For the text-containing cell, return its midpoint in [X, Y] coordinate format. 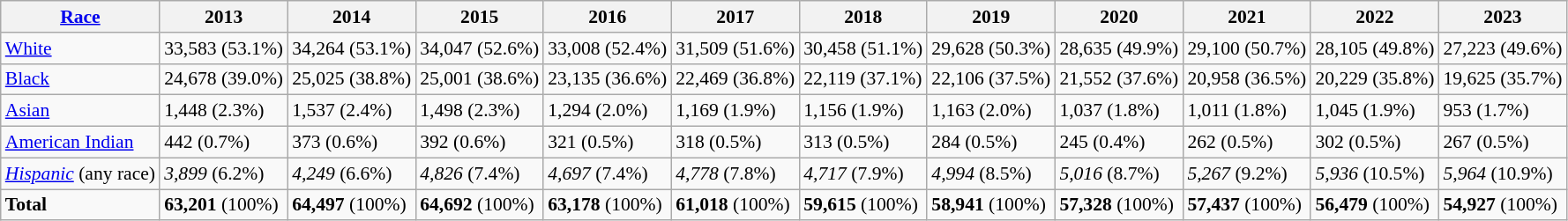
392 (0.6%) [480, 143]
2016 [607, 17]
5,267 (9.2%) [1247, 173]
4,778 (7.8%) [735, 173]
1,448 (2.3%) [224, 111]
284 (0.5%) [991, 143]
302 (0.5%) [1374, 143]
61,018 (100%) [735, 205]
5,964 (10.9%) [1503, 173]
1,163 (2.0%) [991, 111]
25,001 (38.6%) [480, 79]
262 (0.5%) [1247, 143]
2015 [480, 17]
2018 [862, 17]
4,697 (7.4%) [607, 173]
Asian [80, 111]
5,016 (8.7%) [1118, 173]
White [80, 48]
1,169 (1.9%) [735, 111]
31,509 (51.6%) [735, 48]
22,106 (37.5%) [991, 79]
24,678 (39.0%) [224, 79]
5,936 (10.5%) [1374, 173]
American Indian [80, 143]
28,635 (49.9%) [1118, 48]
20,958 (36.5%) [1247, 79]
318 (0.5%) [735, 143]
4,717 (7.9%) [862, 173]
1,294 (2.0%) [607, 111]
313 (0.5%) [862, 143]
1,011 (1.8%) [1247, 111]
1,045 (1.9%) [1374, 111]
22,119 (37.1%) [862, 79]
1,156 (1.9%) [862, 111]
57,437 (100%) [1247, 205]
267 (0.5%) [1503, 143]
54,927 (100%) [1503, 205]
1,498 (2.3%) [480, 111]
33,008 (52.4%) [607, 48]
63,201 (100%) [224, 205]
59,615 (100%) [862, 205]
33,583 (53.1%) [224, 48]
3,899 (6.2%) [224, 173]
4,994 (8.5%) [991, 173]
245 (0.4%) [1118, 143]
34,264 (53.1%) [351, 48]
Black [80, 79]
Hispanic (any race) [80, 173]
27,223 (49.6%) [1503, 48]
56,479 (100%) [1374, 205]
58,941 (100%) [991, 205]
1,537 (2.4%) [351, 111]
2022 [1374, 17]
29,100 (50.7%) [1247, 48]
1,037 (1.8%) [1118, 111]
64,692 (100%) [480, 205]
4,249 (6.6%) [351, 173]
Total [80, 205]
20,229 (35.8%) [1374, 79]
19,625 (35.7%) [1503, 79]
23,135 (36.6%) [607, 79]
30,458 (51.1%) [862, 48]
64,497 (100%) [351, 205]
2021 [1247, 17]
2013 [224, 17]
442 (0.7%) [224, 143]
321 (0.5%) [607, 143]
21,552 (37.6%) [1118, 79]
57,328 (100%) [1118, 205]
953 (1.7%) [1503, 111]
2019 [991, 17]
63,178 (100%) [607, 205]
2020 [1118, 17]
2014 [351, 17]
34,047 (52.6%) [480, 48]
Race [80, 17]
22,469 (36.8%) [735, 79]
28,105 (49.8%) [1374, 48]
25,025 (38.8%) [351, 79]
29,628 (50.3%) [991, 48]
373 (0.6%) [351, 143]
2017 [735, 17]
2023 [1503, 17]
4,826 (7.4%) [480, 173]
